Pinpoint the cell where the given text exists, returning its [x, y] midpoint coordinate. 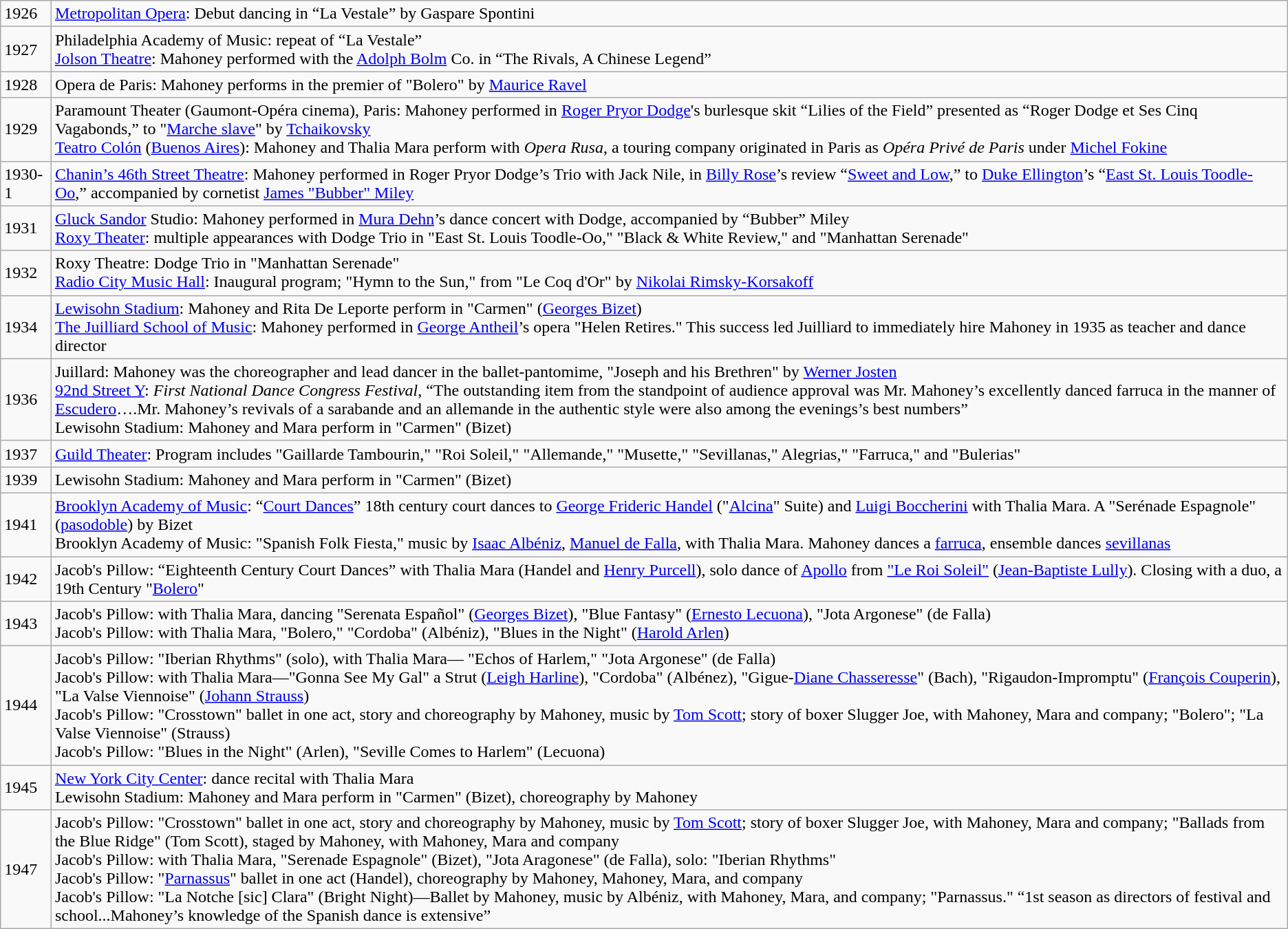
Lewisohn Stadium: Mahoney and Mara perform in "Carmen" (Bizet) [669, 480]
1945 [26, 787]
1947 [26, 870]
1928 [26, 85]
1934 [26, 327]
New York City Center: dance recital with Thalia MaraLewisohn Stadium: Mahoney and Mara perform in "Carmen" (Bizet), choreography by Mahoney [669, 787]
1932 [26, 273]
Opera de Paris: Mahoney performs in the premier of "Bolero" by Maurice Ravel [669, 85]
1927 [26, 50]
Metropolitan Opera: Debut dancing in “La Vestale” by Gaspare Spontini [669, 14]
1936 [26, 399]
1926 [26, 14]
Philadelphia Academy of Music: repeat of “La Vestale”Jolson Theatre: Mahoney performed with the Adolph Bolm Co. in “The Rivals, A Chinese Legend” [669, 50]
1930-1 [26, 183]
1931 [26, 228]
1937 [26, 453]
1944 [26, 706]
1929 [26, 129]
Guild Theater: Program includes "Gaillarde Tambourin," "Roi Soleil," "Allemande," "Musette," "Sevillanas," Alegrias," "Farruca," and "Bulerias" [669, 453]
1942 [26, 578]
1939 [26, 480]
1941 [26, 524]
1943 [26, 623]
